Pinpoint the cell where the given text exists, returning its [X, Y] midpoint coordinate. 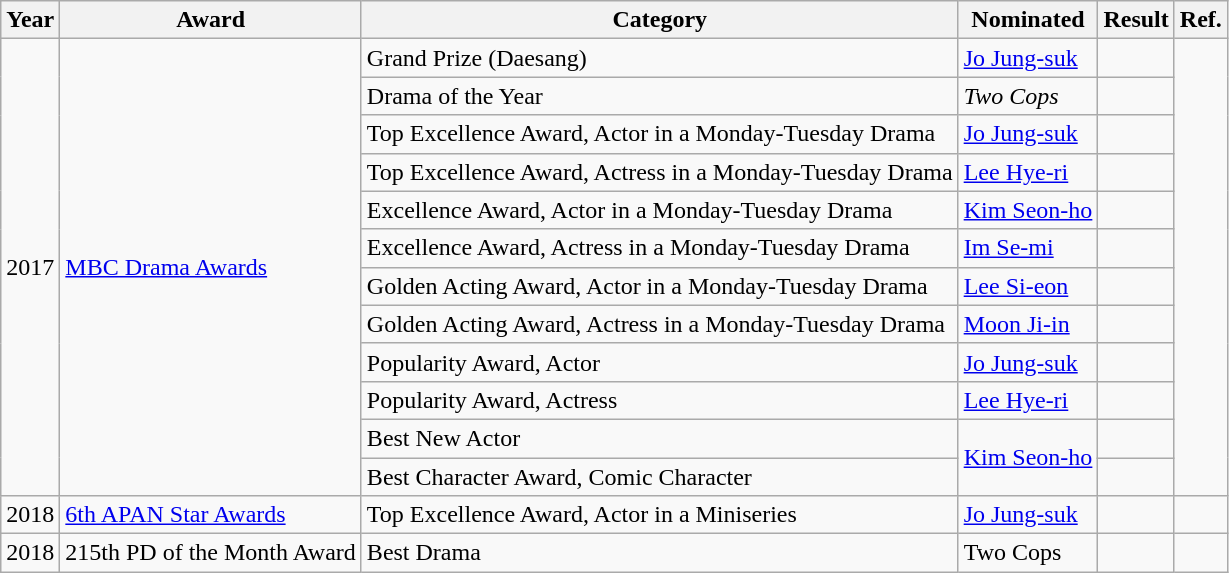
Golden Acting Award, Actor in a Monday-Tuesday Drama [660, 286]
Top Excellence Award, Actor in a Monday-Tuesday Drama [660, 134]
2017 [30, 268]
Im Se-mi [1028, 248]
MBC Drama Awards [211, 268]
Popularity Award, Actor [660, 362]
Excellence Award, Actor in a Monday-Tuesday Drama [660, 210]
Best Character Award, Comic Character [660, 477]
Drama of the Year [660, 96]
215th PD of the Month Award [211, 553]
Ref. [1200, 20]
Lee Si-eon [1028, 286]
Top Excellence Award, Actress in a Monday-Tuesday Drama [660, 172]
Grand Prize (Daesang) [660, 58]
Category [660, 20]
Year [30, 20]
6th APAN Star Awards [211, 515]
Top Excellence Award, Actor in a Miniseries [660, 515]
Moon Ji-in [1028, 324]
Result [1136, 20]
Golden Acting Award, Actress in a Monday-Tuesday Drama [660, 324]
Nominated [1028, 20]
Award [211, 20]
Best New Actor [660, 438]
Excellence Award, Actress in a Monday-Tuesday Drama [660, 248]
Best Drama [660, 553]
Popularity Award, Actress [660, 400]
